Return [x, y] of the center of cell containing provided text 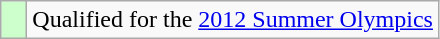
Qualified for the 2012 Summer Olympics [233, 20]
